For the text-containing cell, return its midpoint in (x, y) coordinate format. 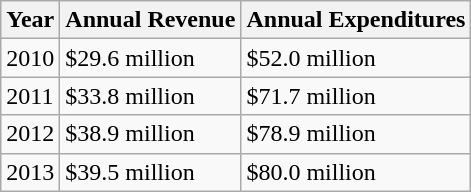
2012 (30, 134)
Annual Revenue (150, 20)
$71.7 million (356, 96)
Annual Expenditures (356, 20)
2011 (30, 96)
$33.8 million (150, 96)
2013 (30, 172)
$80.0 million (356, 172)
$39.5 million (150, 172)
$52.0 million (356, 58)
2010 (30, 58)
Year (30, 20)
$29.6 million (150, 58)
$38.9 million (150, 134)
$78.9 million (356, 134)
